Extract the [X, Y] coordinate from the center of the cell holding the provided text.  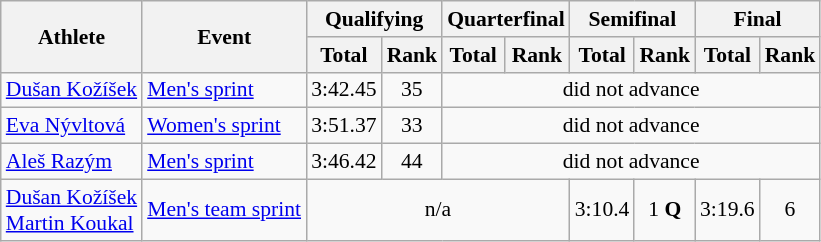
3:51.37 [344, 126]
6 [790, 210]
3:46.42 [344, 162]
Men's team sprint [224, 210]
33 [412, 126]
Athlete [72, 36]
3:19.6 [728, 210]
Qualifying [374, 19]
Dušan KožíšekMartin Koukal [72, 210]
Semifinal [632, 19]
35 [412, 90]
Aleš Razým [72, 162]
Event [224, 36]
3:10.4 [602, 210]
Quarterfinal [506, 19]
3:42.45 [344, 90]
Eva Nývltová [72, 126]
44 [412, 162]
1 Q [664, 210]
Women's sprint [224, 126]
Dušan Kožíšek [72, 90]
n/a [438, 210]
Final [758, 19]
